Output the (X, Y) coordinate of the center of the cell containing the given text.  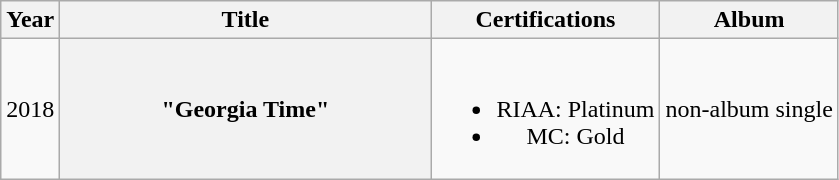
non-album single (749, 109)
2018 (30, 109)
Album (749, 20)
"Georgia Time" (246, 109)
Title (246, 20)
RIAA: PlatinumMC: Gold (546, 109)
Certifications (546, 20)
Year (30, 20)
